Return the (X, Y) coordinate for the center point of the cell that contains the specified text.  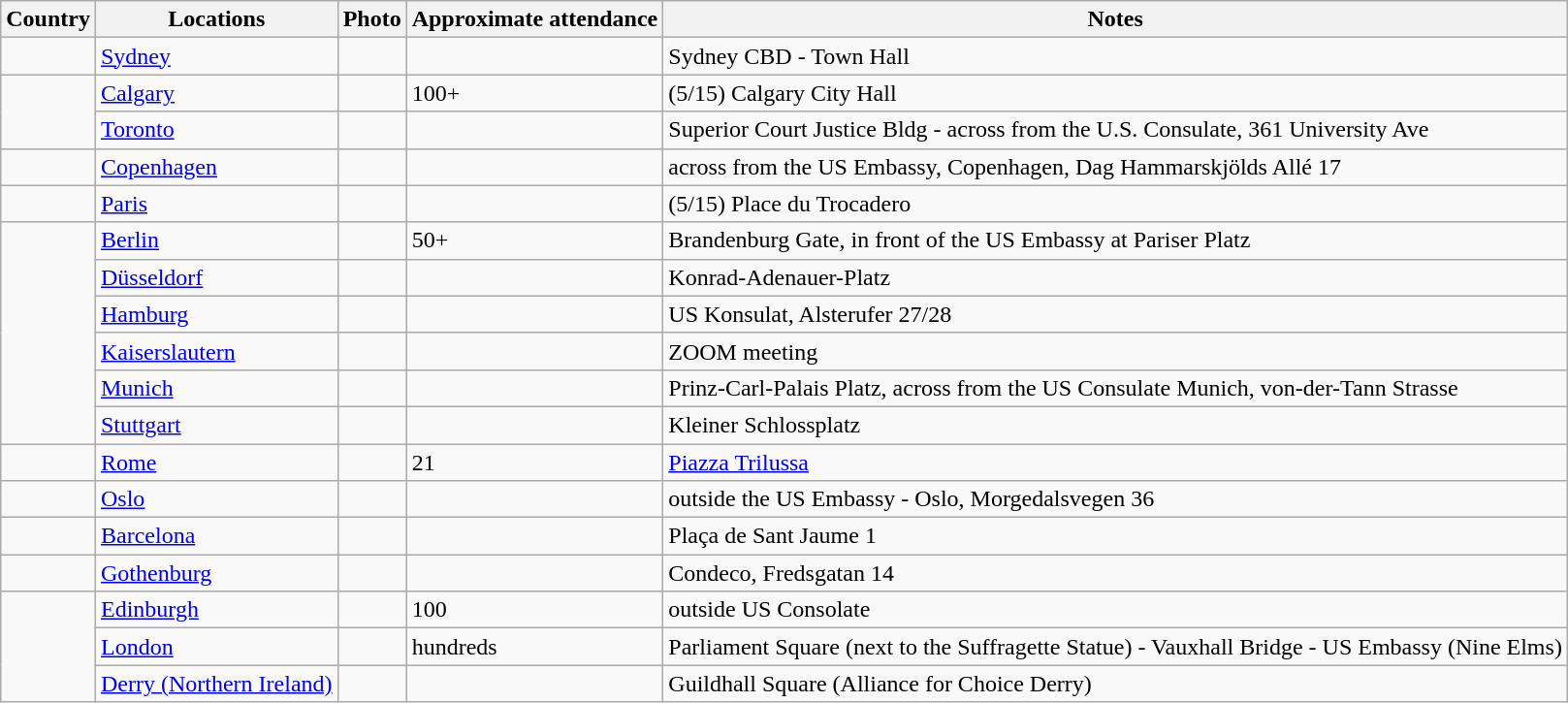
Berlin (216, 240)
(5/15) Place du Trocadero (1115, 204)
21 (535, 463)
Paris (216, 204)
Gothenburg (216, 573)
Toronto (216, 130)
outside US Consolate (1115, 610)
Kaiserslautern (216, 351)
Superior Court Justice Bldg - across from the U.S. Consulate, 361 University Ave (1115, 130)
Rome (216, 463)
100 (535, 610)
Konrad-Adenauer-Platz (1115, 277)
Copenhagen (216, 167)
Condeco, Fredsgatan 14 (1115, 573)
Parliament Square (next to the Suffragette Statue) - Vauxhall Bridge - US Embassy (Nine Elms) (1115, 647)
Kleiner Schlossplatz (1115, 425)
Munich (216, 388)
US Konsulat, Alsterufer 27/28 (1115, 314)
across from the US Embassy, Copenhagen, Dag Hammarskjölds Allé 17 (1115, 167)
London (216, 647)
Country (48, 19)
Photo (372, 19)
Notes (1115, 19)
outside the US Embassy - Oslo, Morgedalsvegen 36 (1115, 499)
Derry (Northern Ireland) (216, 684)
100+ (535, 93)
hundreds (535, 647)
Brandenburg Gate, in front of the US Embassy at Pariser Platz (1115, 240)
Locations (216, 19)
Düsseldorf (216, 277)
Piazza Trilussa (1115, 463)
Barcelona (216, 536)
Edinburgh (216, 610)
Oslo (216, 499)
Sydney CBD - Town Hall (1115, 56)
ZOOM meeting (1115, 351)
Hamburg (216, 314)
Prinz-Carl-Palais Platz, across from the US Consulate Munich, von-der-Tann Strasse (1115, 388)
Approximate attendance (535, 19)
Guildhall Square (Alliance for Choice Derry) (1115, 684)
Sydney (216, 56)
50+ (535, 240)
Plaça de Sant Jaume 1 (1115, 536)
(5/15) Calgary City Hall (1115, 93)
Stuttgart (216, 425)
Calgary (216, 93)
